For the text-containing cell, return its midpoint in (X, Y) coordinate format. 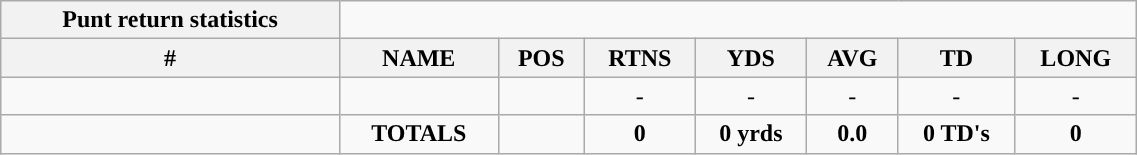
0 TD's (956, 134)
LONG (1076, 58)
0.0 (852, 134)
0 yrds (750, 134)
# (170, 58)
RTNS (640, 58)
POS (541, 58)
TOTALS (418, 134)
AVG (852, 58)
YDS (750, 58)
NAME (418, 58)
TD (956, 58)
Punt return statistics (170, 20)
